Capture the cell that displays the provided text and extract its (X, Y) central coordinate. 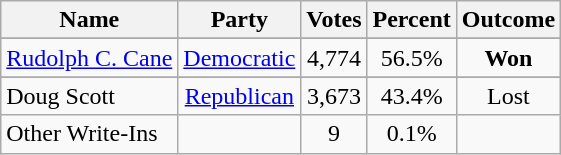
Doug Scott (90, 96)
Party (240, 20)
56.5% (412, 58)
43.4% (412, 96)
Rudolph C. Cane (90, 58)
9 (334, 134)
Lost (508, 96)
Other Write-Ins (90, 134)
Won (508, 58)
Republican (240, 96)
Democratic (240, 58)
Votes (334, 20)
4,774 (334, 58)
3,673 (334, 96)
0.1% (412, 134)
Percent (412, 20)
Outcome (508, 20)
Name (90, 20)
